Locate the cell with the specified text and output its (X, Y) center coordinate. 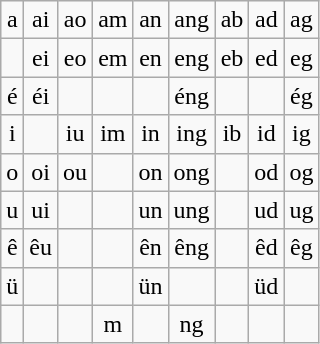
id (266, 134)
éi (41, 96)
i (12, 134)
ang (192, 20)
ei (41, 58)
êu (41, 248)
em (113, 58)
êg (302, 248)
éng (192, 96)
ib (232, 134)
ab (232, 20)
in (150, 134)
ing (192, 134)
on (150, 172)
ud (266, 210)
ung (192, 210)
eg (302, 58)
eb (232, 58)
üd (266, 286)
oi (41, 172)
eng (192, 58)
êd (266, 248)
ég (302, 96)
é (12, 96)
en (150, 58)
ê (12, 248)
od (266, 172)
ü (12, 286)
ün (150, 286)
êng (192, 248)
ên (150, 248)
an (150, 20)
eo (76, 58)
ui (41, 210)
o (12, 172)
ug (302, 210)
og (302, 172)
am (113, 20)
ao (76, 20)
a (12, 20)
un (150, 210)
ai (41, 20)
ng (192, 324)
ig (302, 134)
iu (76, 134)
ou (76, 172)
ad (266, 20)
ong (192, 172)
ag (302, 20)
u (12, 210)
m (113, 324)
ed (266, 58)
im (113, 134)
